Capture the cell that displays the provided text and extract its [X, Y] central coordinate. 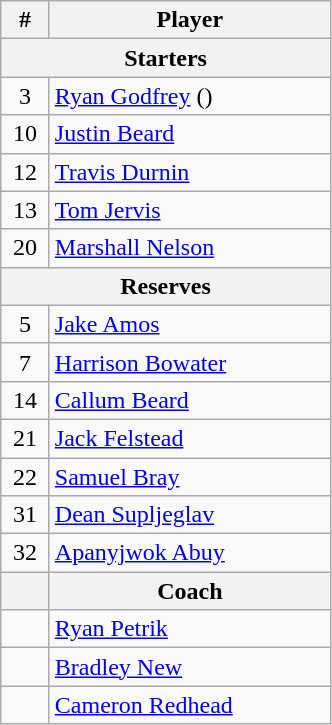
Coach [190, 591]
Callum Beard [190, 400]
22 [26, 477]
Justin Beard [190, 134]
21 [26, 438]
31 [26, 515]
7 [26, 362]
Jake Amos [190, 324]
32 [26, 553]
10 [26, 134]
Ryan Petrik [190, 629]
Marshall Nelson [190, 248]
Samuel Bray [190, 477]
14 [26, 400]
Apanyjwok Abuy [190, 553]
20 [26, 248]
3 [26, 96]
5 [26, 324]
13 [26, 210]
Dean Supljeglav [190, 515]
Tom Jervis [190, 210]
Jack Felstead [190, 438]
12 [26, 172]
Ryan Godfrey () [190, 96]
Bradley New [190, 667]
Starters [166, 58]
# [26, 20]
Player [190, 20]
Reserves [166, 286]
Cameron Redhead [190, 705]
Travis Durnin [190, 172]
Harrison Bowater [190, 362]
